Return (x, y) of the center of cell containing provided text 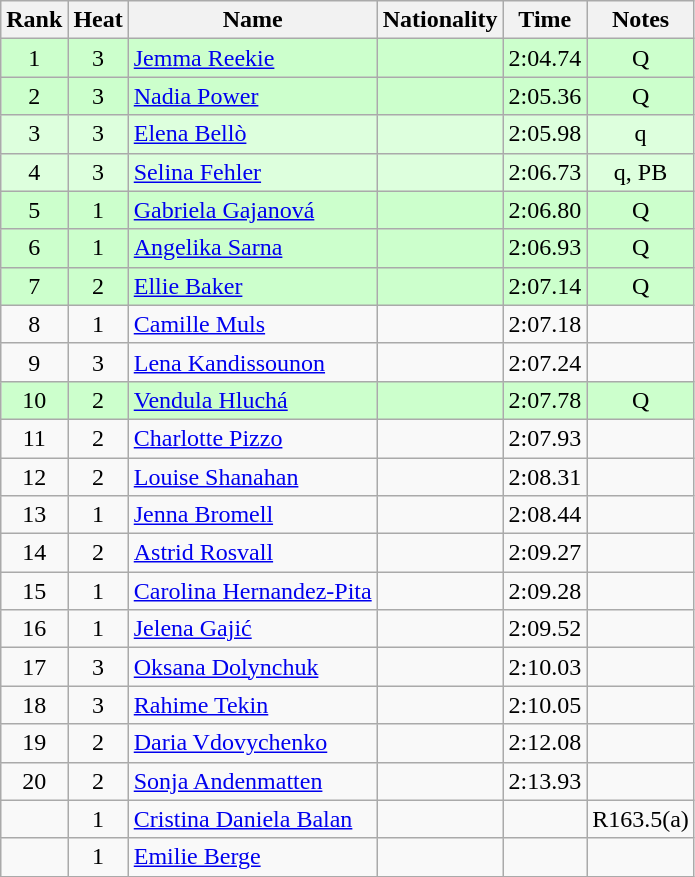
Vendula Hluchá (252, 400)
Gabriela Gajanová (252, 210)
2:10.05 (545, 705)
10 (34, 400)
Selina Fehler (252, 172)
2:08.44 (545, 515)
2:05.98 (545, 134)
2:05.36 (545, 96)
Jemma Reekie (252, 58)
Emilie Berge (252, 857)
Time (545, 20)
5 (34, 210)
Camille Muls (252, 324)
Nationality (440, 20)
2:06.80 (545, 210)
7 (34, 286)
Jenna Bromell (252, 515)
Elena Bellò (252, 134)
Astrid Rosvall (252, 553)
Rahime Tekin (252, 705)
Oksana Dolynchuk (252, 667)
Name (252, 20)
Carolina Hernandez-Pita (252, 591)
Sonja Andenmatten (252, 781)
2:04.74 (545, 58)
Notes (641, 20)
6 (34, 248)
Heat (98, 20)
15 (34, 591)
2:07.14 (545, 286)
2:06.73 (545, 172)
Daria Vdovychenko (252, 743)
q (641, 134)
20 (34, 781)
R163.5(a) (641, 819)
2:07.24 (545, 362)
17 (34, 667)
2:08.31 (545, 477)
q, PB (641, 172)
Charlotte Pizzo (252, 438)
19 (34, 743)
2:09.28 (545, 591)
2:07.93 (545, 438)
11 (34, 438)
9 (34, 362)
2:07.78 (545, 400)
2:06.93 (545, 248)
Louise Shanahan (252, 477)
2:10.03 (545, 667)
Nadia Power (252, 96)
2:07.18 (545, 324)
8 (34, 324)
Lena Kandissounon (252, 362)
2:09.52 (545, 629)
Cristina Daniela Balan (252, 819)
Rank (34, 20)
Angelika Sarna (252, 248)
16 (34, 629)
2:12.08 (545, 743)
Jelena Gajić (252, 629)
2:13.93 (545, 781)
18 (34, 705)
13 (34, 515)
4 (34, 172)
2:09.27 (545, 553)
14 (34, 553)
Ellie Baker (252, 286)
12 (34, 477)
